Locate the cell with the specified text and output its [X, Y] center coordinate. 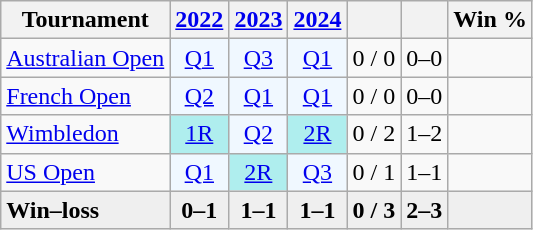
Wimbledon [86, 134]
2023 [258, 20]
0 / 2 [374, 134]
1R [200, 134]
Win–loss [86, 210]
2–3 [424, 210]
1–2 [424, 134]
French Open [86, 96]
0 / 3 [374, 210]
2022 [200, 20]
Australian Open [86, 58]
Win % [490, 20]
Tournament [86, 20]
0 / 1 [374, 172]
0–1 [200, 210]
2024 [318, 20]
US Open [86, 172]
